Scan for the cell matching the given text and deliver its [X, Y] coordinate at center. 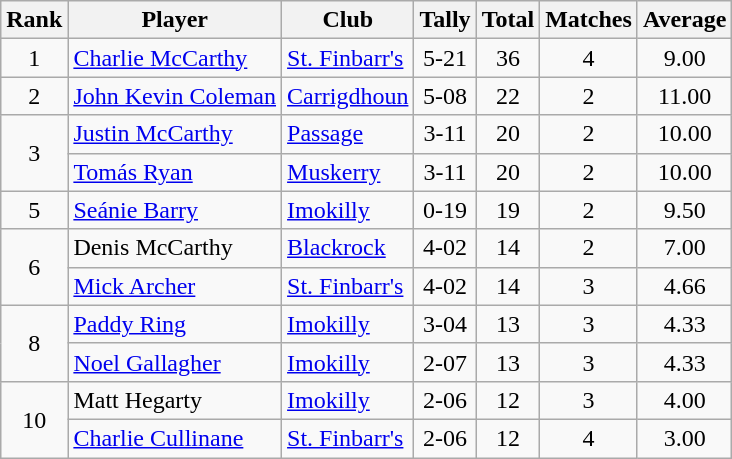
Seánie Barry [175, 210]
Mick Archer [175, 286]
Average [684, 20]
Denis McCarthy [175, 248]
4.66 [684, 286]
5-08 [445, 96]
5-21 [445, 58]
Tally [445, 20]
Matt Hegarty [175, 400]
Paddy Ring [175, 324]
Charlie Cullinane [175, 438]
Matches [589, 20]
Rank [34, 20]
John Kevin Coleman [175, 96]
4.00 [684, 400]
6 [34, 267]
Total [508, 20]
Tomás Ryan [175, 172]
Carrigdhoun [348, 96]
9.00 [684, 58]
Player [175, 20]
8 [34, 343]
3-04 [445, 324]
9.50 [684, 210]
36 [508, 58]
Passage [348, 134]
1 [34, 58]
Muskerry [348, 172]
22 [508, 96]
3.00 [684, 438]
5 [34, 210]
Club [348, 20]
2-07 [445, 362]
19 [508, 210]
7.00 [684, 248]
Noel Gallagher [175, 362]
Justin McCarthy [175, 134]
0-19 [445, 210]
10 [34, 419]
11.00 [684, 96]
Blackrock [348, 248]
Charlie McCarthy [175, 58]
